Find where the given text appears and provide that cell's center as (x, y) coordinate. 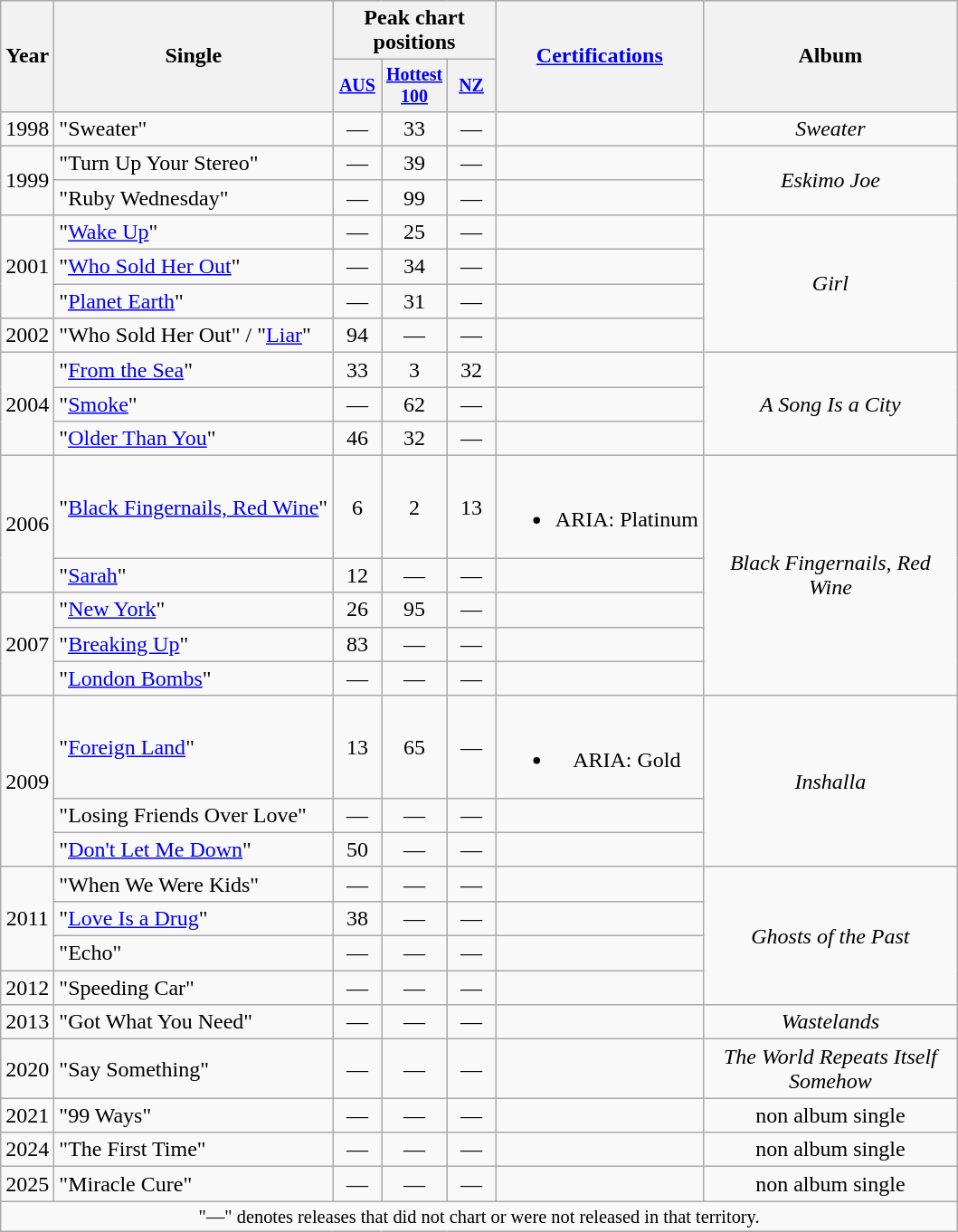
"From the Sea" (194, 370)
"London Bombs" (194, 678)
"New York" (194, 610)
2007 (27, 644)
Girl (830, 283)
2013 (27, 1022)
"Planet Earth" (194, 301)
2009 (27, 782)
12 (357, 575)
"The First Time" (194, 1150)
95 (414, 610)
Inshalla (830, 782)
"Sarah" (194, 575)
2025 (27, 1184)
"When We Were Kids" (194, 884)
"Who Sold Her Out" (194, 267)
Peak chart positions (414, 31)
50 (357, 849)
"—" denotes releases that did not chart or were not released in that territory. (479, 1217)
"Losing Friends Over Love" (194, 815)
31 (414, 301)
Album (830, 56)
Single (194, 56)
Wastelands (830, 1022)
62 (414, 404)
46 (357, 439)
1998 (27, 128)
"Turn Up Your Stereo" (194, 163)
2012 (27, 988)
2011 (27, 918)
AUS (357, 85)
38 (357, 918)
2020 (27, 1069)
"Ruby Wednesday" (194, 197)
1999 (27, 180)
99 (414, 197)
2 (414, 507)
39 (414, 163)
"Who Sold Her Out" / "Liar" (194, 336)
Certifications (599, 56)
Year (27, 56)
65 (414, 747)
Black Fingernails, Red Wine (830, 575)
2002 (27, 336)
2001 (27, 266)
The World Repeats Itself Somehow (830, 1069)
25 (414, 232)
Sweater (830, 128)
A Song Is a City (830, 404)
"Got What You Need" (194, 1022)
Ghosts of the Past (830, 935)
6 (357, 507)
83 (357, 644)
"Speeding Car" (194, 988)
ARIA: Platinum (599, 507)
"Wake Up" (194, 232)
2021 (27, 1115)
"Black Fingernails, Red Wine" (194, 507)
"Sweater" (194, 128)
"Older Than You" (194, 439)
"Say Something" (194, 1069)
"Don't Let Me Down" (194, 849)
2024 (27, 1150)
ARIA: Gold (599, 747)
"99 Ways" (194, 1115)
Eskimo Joe (830, 180)
Hottest 100 (414, 85)
"Echo" (194, 953)
NZ (471, 85)
2004 (27, 404)
2006 (27, 525)
"Foreign Land" (194, 747)
"Love Is a Drug" (194, 918)
94 (357, 336)
3 (414, 370)
"Breaking Up" (194, 644)
26 (357, 610)
"Miracle Cure" (194, 1184)
34 (414, 267)
"Smoke" (194, 404)
